Pinpoint the cell where the given text exists, returning its [x, y] midpoint coordinate. 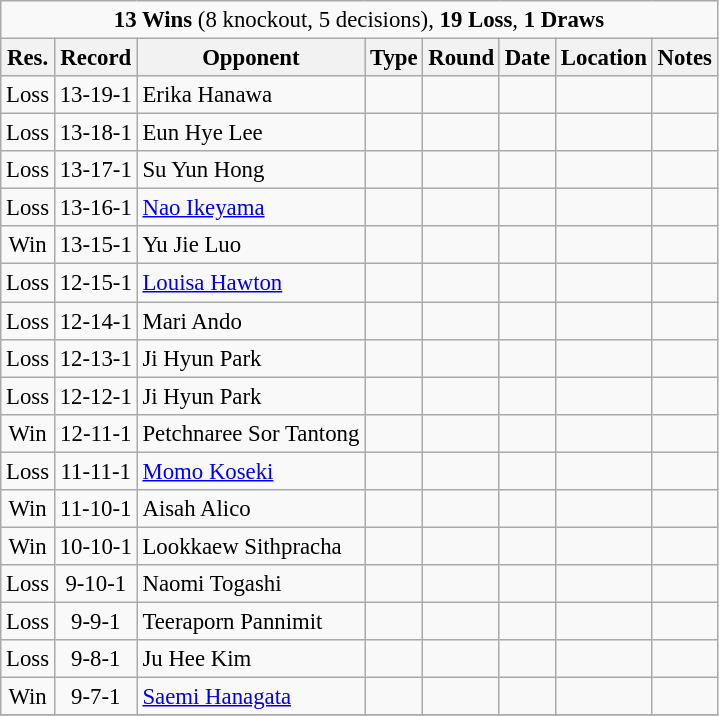
Saemi Hanagata [250, 697]
Teeraporn Pannimit [250, 621]
12-12-1 [96, 396]
13-15-1 [96, 245]
Nao Ikeyama [250, 208]
Location [604, 58]
Record [96, 58]
Res. [28, 58]
Notes [684, 58]
12-13-1 [96, 358]
Momo Koseki [250, 471]
Aisah Alico [250, 509]
9-10-1 [96, 584]
Yu Jie Luo [250, 245]
Ju Hee Kim [250, 659]
Louisa Hawton [250, 283]
Type [394, 58]
12-11-1 [96, 433]
9-8-1 [96, 659]
Eun Hye Lee [250, 133]
13-16-1 [96, 208]
12-15-1 [96, 283]
Erika Hanawa [250, 95]
9-9-1 [96, 621]
13-19-1 [96, 95]
9-7-1 [96, 697]
Date [527, 58]
Opponent [250, 58]
Round [461, 58]
Lookkaew Sithpracha [250, 546]
Su Yun Hong [250, 170]
12-14-1 [96, 321]
13 Wins (8 knockout, 5 decisions), 19 Loss, 1 Draws [359, 20]
Naomi Togashi [250, 584]
Mari Ando [250, 321]
Petchnaree Sor Tantong [250, 433]
11-11-1 [96, 471]
13-18-1 [96, 133]
11-10-1 [96, 509]
13-17-1 [96, 170]
10-10-1 [96, 546]
